Detect which cell encompasses the target text, then output its [x, y] center coordinate. 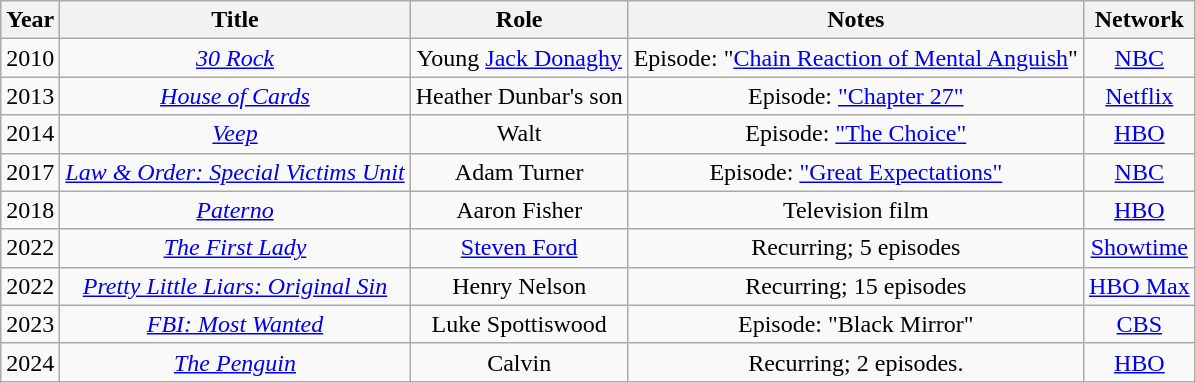
2013 [30, 96]
CBS [1139, 324]
HBO Max [1139, 286]
Adam Turner [519, 172]
2024 [30, 362]
2018 [30, 210]
Walt [519, 134]
Recurring; 2 episodes. [856, 362]
Year [30, 20]
Law & Order: Special Victims Unit [235, 172]
The First Lady [235, 248]
Notes [856, 20]
The Penguin [235, 362]
30 Rock [235, 58]
Episode: "Chain Reaction of Mental Anguish" [856, 58]
Television film [856, 210]
2010 [30, 58]
Veep [235, 134]
2023 [30, 324]
Heather Dunbar's son [519, 96]
Paterno [235, 210]
Title [235, 20]
Pretty Little Liars: Original Sin [235, 286]
Aaron Fisher [519, 210]
Netflix [1139, 96]
Steven Ford [519, 248]
FBI: Most Wanted [235, 324]
Young Jack Donaghy [519, 58]
2014 [30, 134]
Recurring; 5 episodes [856, 248]
Episode: "Chapter 27" [856, 96]
Role [519, 20]
Showtime [1139, 248]
Episode: "Black Mirror" [856, 324]
House of Cards [235, 96]
2017 [30, 172]
Henry Nelson [519, 286]
Recurring; 15 episodes [856, 286]
Calvin [519, 362]
Episode: "The Choice" [856, 134]
Episode: "Great Expectations" [856, 172]
Network [1139, 20]
Luke Spottiswood [519, 324]
